Provide the (x, y) coordinate of the cell's center where the given text is located.  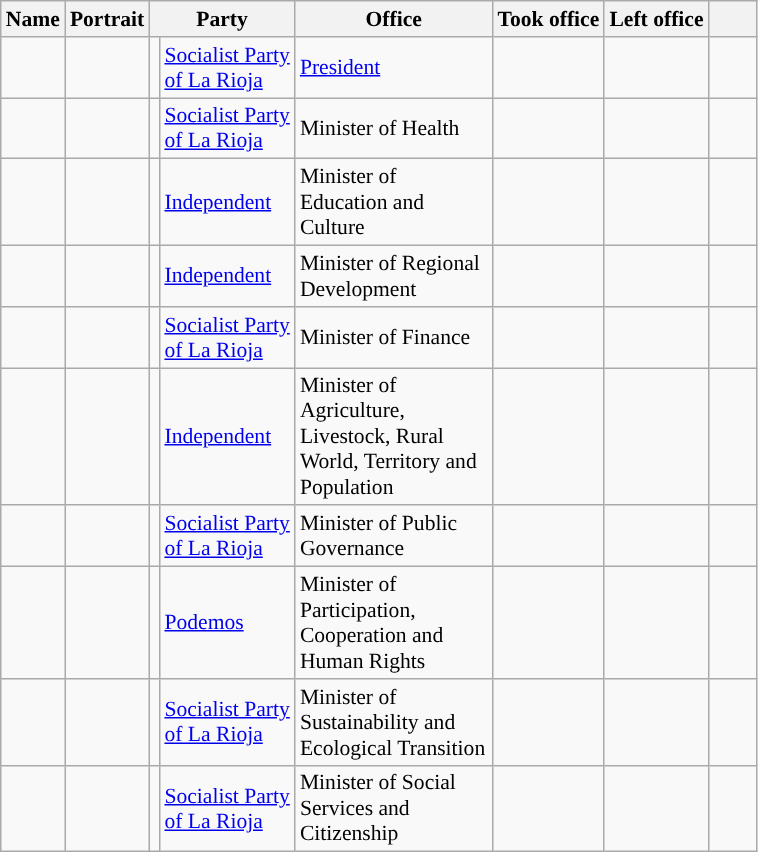
Minister of Regional Development (394, 276)
Minister of Education and Culture (394, 202)
Minister of Agriculture, Livestock, Rural World, Territory and Population (394, 437)
President (394, 68)
Minister of Finance (394, 338)
Left office (656, 19)
Minister of Sustainability and Ecological Transition (394, 722)
Minister of Health (394, 128)
Took office (548, 19)
Office (394, 19)
Podemos (226, 623)
Minister of Public Governance (394, 536)
Portrait (107, 19)
Minister of Participation, Cooperation and Human Rights (394, 623)
Name (33, 19)
Party (222, 19)
Minister of Social Services and Citizenship (394, 808)
